Provide the [x, y] coordinate of the cell's center where the given text is located.  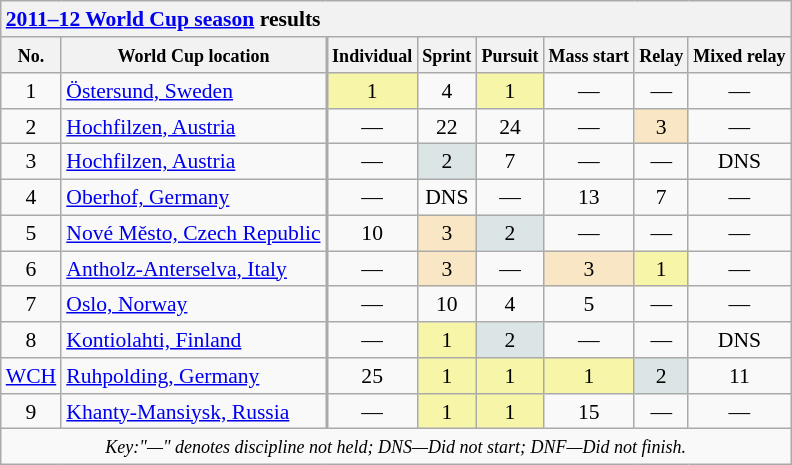
No. [31, 55]
Ruhpolding, Germany [193, 376]
Nové Město, Czech Republic [193, 233]
11 [739, 376]
Sprint [446, 55]
Oberhof, Germany [193, 197]
6 [31, 269]
Kontiolahti, Finland [193, 340]
Pursuit [510, 55]
Antholz-Anterselva, Italy [193, 269]
Khanty-Mansiysk, Russia [193, 411]
Mass start [590, 55]
WCH [31, 376]
8 [31, 340]
2011–12 World Cup season results [396, 19]
9 [31, 411]
24 [510, 126]
25 [372, 376]
Mixed relay [739, 55]
Key:"—" denotes discipline not held; DNS—Did not start; DNF—Did not finish. [396, 447]
Östersund, Sweden [193, 91]
Oslo, Norway [193, 304]
Individual [372, 55]
15 [590, 411]
13 [590, 197]
Relay [661, 55]
22 [446, 126]
World Cup location [193, 55]
